Identify which cell holds the provided text, then report its [x, y] central coordinate. 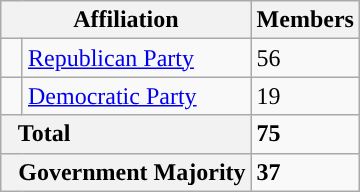
Democratic Party [136, 96]
19 [305, 96]
37 [305, 172]
75 [305, 134]
Total [126, 134]
Affiliation [126, 20]
56 [305, 58]
Government Majority [126, 172]
Republican Party [136, 58]
Members [305, 20]
